Capture the cell that displays the provided text and extract its (X, Y) central coordinate. 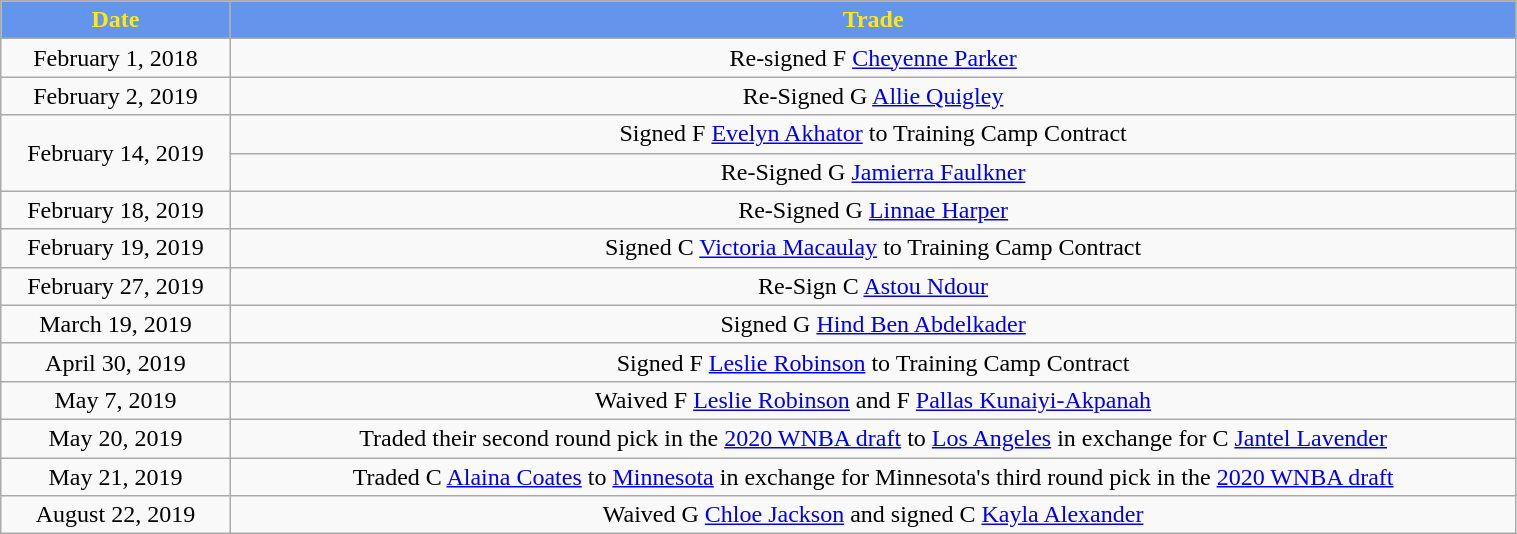
Trade (873, 20)
Signed C Victoria Macaulay to Training Camp Contract (873, 248)
Re-Signed G Allie Quigley (873, 96)
Re-Signed G Jamierra Faulkner (873, 172)
Date (116, 20)
February 2, 2019 (116, 96)
August 22, 2019 (116, 515)
Signed F Leslie Robinson to Training Camp Contract (873, 362)
May 7, 2019 (116, 400)
Signed F Evelyn Akhator to Training Camp Contract (873, 134)
May 20, 2019 (116, 438)
Traded their second round pick in the 2020 WNBA draft to Los Angeles in exchange for C Jantel Lavender (873, 438)
February 14, 2019 (116, 153)
May 21, 2019 (116, 477)
Re-Sign C Astou Ndour (873, 286)
February 19, 2019 (116, 248)
February 18, 2019 (116, 210)
March 19, 2019 (116, 324)
Traded C Alaina Coates to Minnesota in exchange for Minnesota's third round pick in the 2020 WNBA draft (873, 477)
April 30, 2019 (116, 362)
Signed G Hind Ben Abdelkader (873, 324)
Waived F Leslie Robinson and F Pallas Kunaiyi-Akpanah (873, 400)
Waived G Chloe Jackson and signed C Kayla Alexander (873, 515)
Re-Signed G Linnae Harper (873, 210)
Re-signed F Cheyenne Parker (873, 58)
February 27, 2019 (116, 286)
February 1, 2018 (116, 58)
